Locate the cell with the specified text and output its [X, Y] center coordinate. 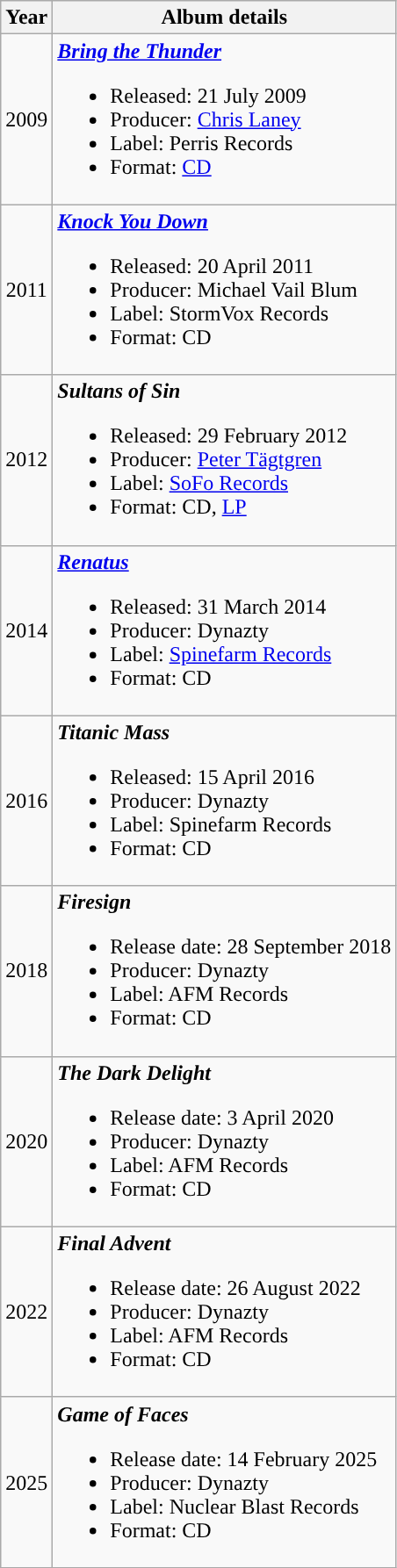
2016 [26, 801]
Bring the ThunderReleased: 21 July 2009Producer: Chris LaneyLabel: Perris RecordsFormat: CD [225, 119]
2020 [26, 1141]
FiresignRelease date: 28 September 2018Producer: DynaztyLabel: AFM RecordsFormat: CD [225, 971]
RenatusReleased: 31 March 2014Producer: DynaztyLabel: Spinefarm RecordsFormat: CD [225, 630]
2018 [26, 971]
2009 [26, 119]
2022 [26, 1312]
2011 [26, 290]
2025 [26, 1482]
Sultans of SinReleased: 29 February 2012Producer: Peter TägtgrenLabel: SoFo RecordsFormat: CD, LP [225, 460]
Knock You DownReleased: 20 April 2011Producer: Michael Vail BlumLabel: StormVox RecordsFormat: CD [225, 290]
The Dark DelightRelease date: 3 April 2020Producer: DynaztyLabel: AFM RecordsFormat: CD [225, 1141]
Final AdventRelease date: 26 August 2022Producer: DynaztyLabel: AFM RecordsFormat: CD [225, 1312]
2012 [26, 460]
Game of FacesRelease date: 14 February 2025Producer: DynaztyLabel: Nuclear Blast RecordsFormat: CD [225, 1482]
Titanic MassReleased: 15 April 2016Producer: DynaztyLabel: Spinefarm RecordsFormat: CD [225, 801]
Album details [225, 18]
Year [26, 18]
2014 [26, 630]
